Locate the cell with the specified text and output its [X, Y] center coordinate. 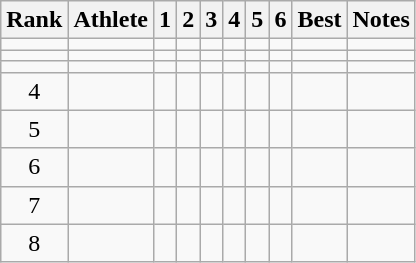
Rank [34, 20]
3 [212, 20]
Athlete [111, 20]
1 [166, 20]
Best [320, 20]
8 [34, 243]
7 [34, 205]
2 [188, 20]
Notes [381, 20]
